Return (X, Y) of the center of cell containing provided text 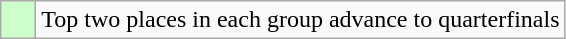
Top two places in each group advance to quarterfinals (300, 20)
